Output the [x, y] coordinate of the center of the cell containing the given text.  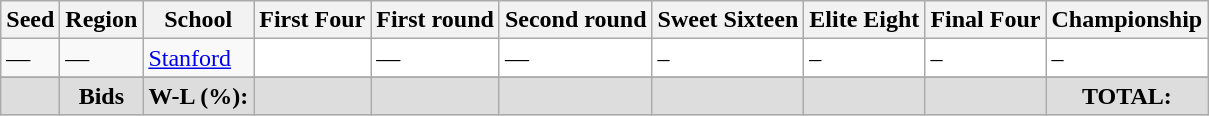
Sweet Sixteen [728, 20]
Seed [30, 20]
Bids [102, 96]
Final Four [986, 20]
Region [102, 20]
TOTAL: [1127, 96]
Stanford [198, 58]
Championship [1127, 20]
Elite Eight [864, 20]
First round [436, 20]
School [198, 20]
W-L (%): [198, 96]
First Four [312, 20]
Second round [576, 20]
